Detect which cell encompasses the target text, then output its (X, Y) center coordinate. 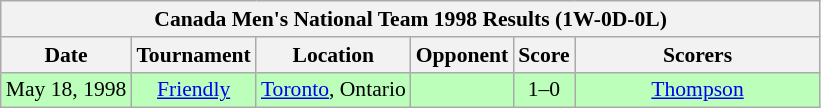
Toronto, Ontario (334, 90)
May 18, 1998 (66, 90)
Location (334, 55)
Score (544, 55)
Scorers (698, 55)
Friendly (193, 90)
Canada Men's National Team 1998 Results (1W-0D-0L) (411, 19)
Tournament (193, 55)
Thompson (698, 90)
Date (66, 55)
1–0 (544, 90)
Opponent (462, 55)
